Detect which cell encompasses the target text, then output its (X, Y) center coordinate. 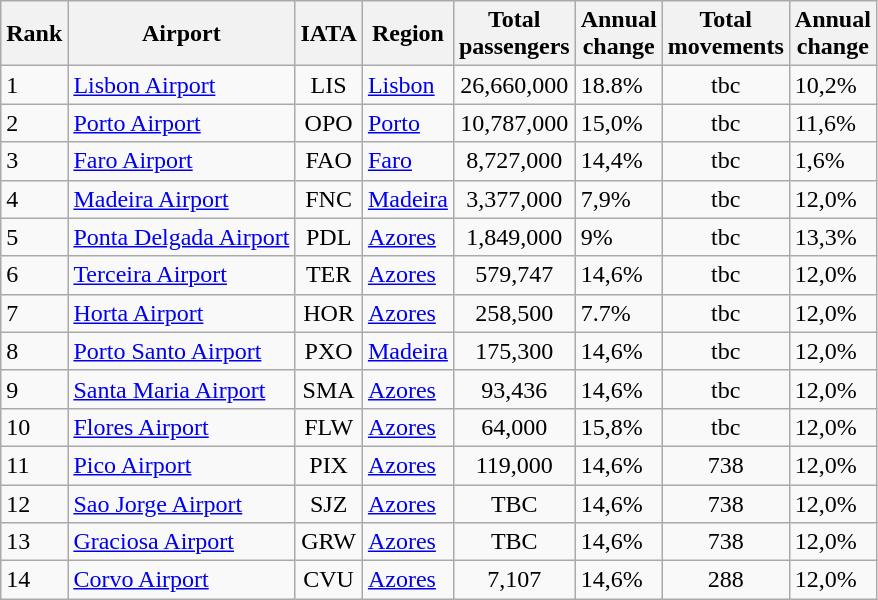
7,107 (514, 580)
3 (34, 161)
FAO (329, 161)
4 (34, 199)
8 (34, 351)
15,8% (618, 427)
Lisbon Airport (182, 85)
1,849,000 (514, 237)
26,660,000 (514, 85)
Pico Airport (182, 465)
Totalpassengers (514, 34)
Porto Santo Airport (182, 351)
OPO (329, 123)
SMA (329, 389)
579,747 (514, 275)
2 (34, 123)
PIX (329, 465)
Faro (408, 161)
FNC (329, 199)
Terceira Airport (182, 275)
Rank (34, 34)
IATA (329, 34)
6 (34, 275)
FLW (329, 427)
GRW (329, 542)
9% (618, 237)
13,3% (832, 237)
CVU (329, 580)
10,2% (832, 85)
3,377,000 (514, 199)
1,6% (832, 161)
HOR (329, 313)
9 (34, 389)
5 (34, 237)
Totalmovements (726, 34)
SJZ (329, 503)
Horta Airport (182, 313)
10,787,000 (514, 123)
Graciosa Airport (182, 542)
8,727,000 (514, 161)
12 (34, 503)
175,300 (514, 351)
PDL (329, 237)
Sao Jorge Airport (182, 503)
14 (34, 580)
Santa Maria Airport (182, 389)
93,436 (514, 389)
7 (34, 313)
TER (329, 275)
14,4% (618, 161)
258,500 (514, 313)
LIS (329, 85)
10 (34, 427)
Porto Airport (182, 123)
Ponta Delgada Airport (182, 237)
PXO (329, 351)
11 (34, 465)
Flores Airport (182, 427)
15,0% (618, 123)
18.8% (618, 85)
Madeira Airport (182, 199)
Porto (408, 123)
7.7% (618, 313)
119,000 (514, 465)
7,9% (618, 199)
Region (408, 34)
13 (34, 542)
1 (34, 85)
288 (726, 580)
Airport (182, 34)
Corvo Airport (182, 580)
11,6% (832, 123)
Faro Airport (182, 161)
64,000 (514, 427)
Lisbon (408, 85)
